Return [X, Y] of the center of cell containing provided text 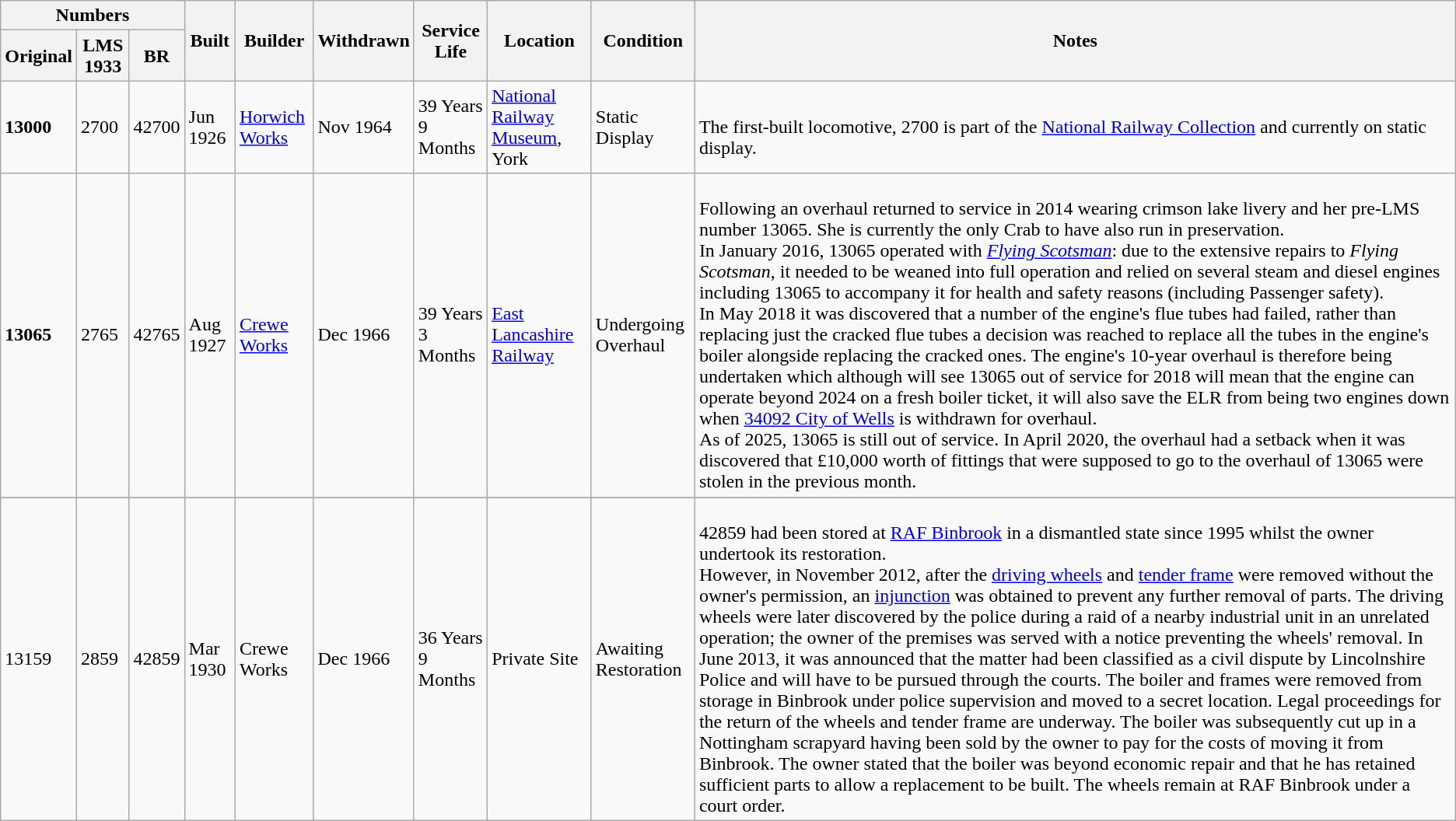
2859 [103, 659]
Horwich Works [274, 128]
Private Site [540, 659]
39 Years 3 Months [450, 335]
Static Display [642, 128]
2765 [103, 335]
Built [210, 40]
BR [157, 56]
42859 [157, 659]
LMS 1933 [103, 56]
13065 [39, 335]
Nov 1964 [364, 128]
Notes [1075, 40]
Numbers [93, 16]
Service Life [450, 40]
42765 [157, 335]
National Railway Museum, York [540, 128]
13159 [39, 659]
Undergoing Overhaul [642, 335]
42700 [157, 128]
36 Years 9 Months [450, 659]
2700 [103, 128]
Withdrawn [364, 40]
Original [39, 56]
Mar 1930 [210, 659]
Location [540, 40]
Aug 1927 [210, 335]
The first-built locomotive, 2700 is part of the National Railway Collection and currently on static display. [1075, 128]
13000 [39, 128]
East Lancashire Railway [540, 335]
Condition [642, 40]
39 Years 9 Months [450, 128]
Awaiting Restoration [642, 659]
Jun 1926 [210, 128]
Builder [274, 40]
